Identify which cell holds the provided text, then report its [X, Y] central coordinate. 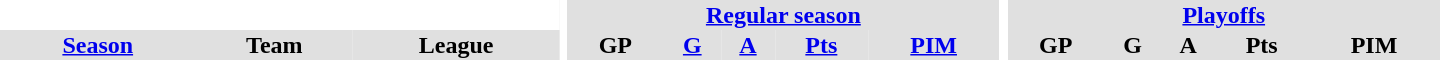
Team [274, 45]
Playoffs [1224, 15]
League [456, 45]
Regular season [783, 15]
Season [98, 45]
